Find where the given text appears and provide that cell's center as [X, Y] coordinate. 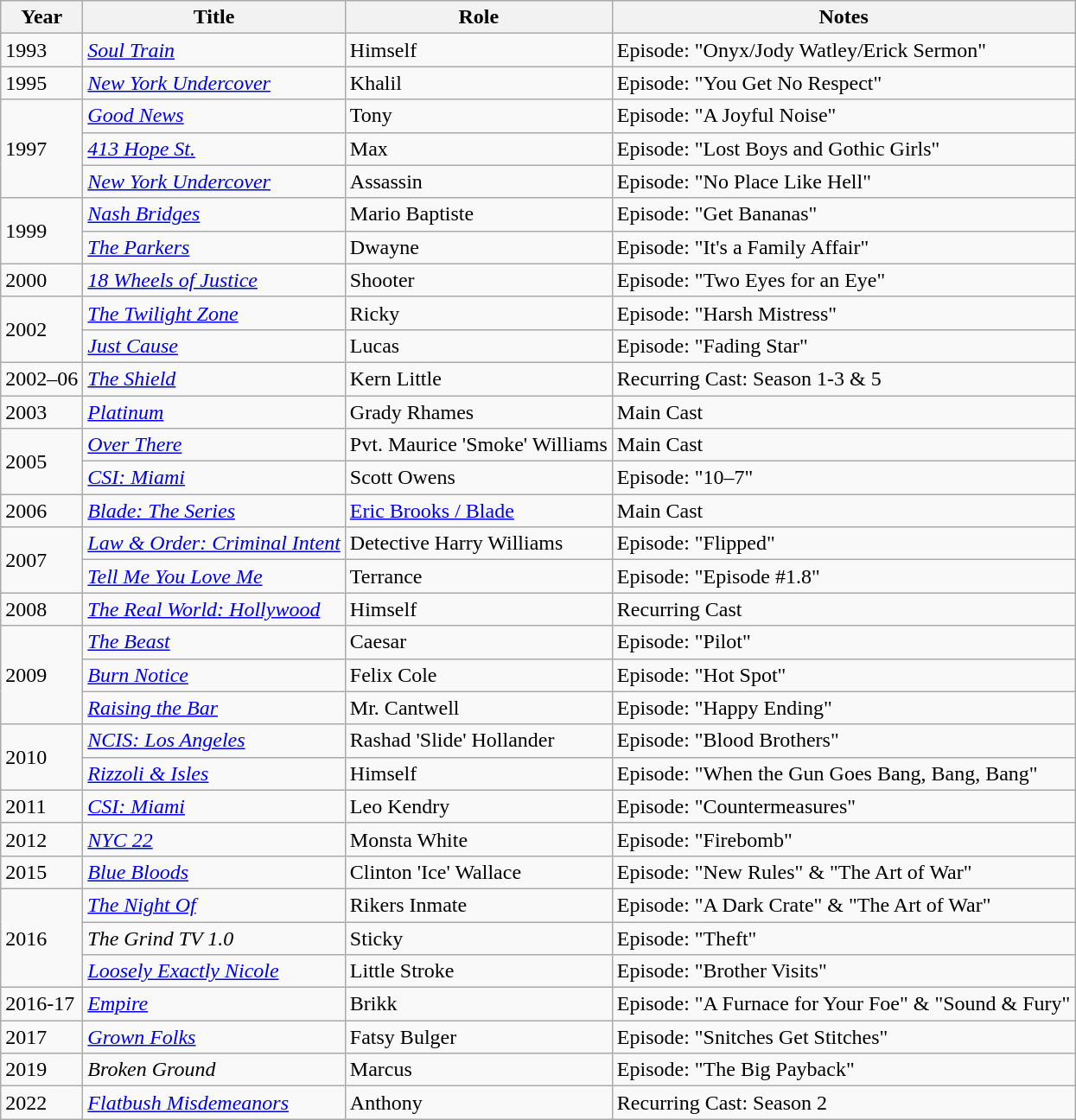
Caesar [479, 642]
The Night Of [214, 905]
Episode: "A Joyful Noise" [844, 116]
Episode: "Fading Star" [844, 346]
Loosely Exactly Nicole [214, 971]
Fatsy Bulger [479, 1037]
Episode: "New Rules" & "The Art of War" [844, 872]
Rikers Inmate [479, 905]
2002 [41, 329]
Max [479, 149]
2016-17 [41, 1004]
Assassin [479, 181]
1997 [41, 149]
2015 [41, 872]
2005 [41, 461]
2000 [41, 280]
Clinton 'Ice' Wallace [479, 872]
Episode: "You Get No Respect" [844, 83]
NYC 22 [214, 839]
Episode: "The Big Payback" [844, 1070]
Recurring Cast: Season 1-3 & 5 [844, 379]
2006 [41, 511]
Burn Notice [214, 675]
Blue Bloods [214, 872]
Rizzoli & Isles [214, 773]
Over There [214, 445]
Nash Bridges [214, 214]
Episode: "Two Eyes for an Eye" [844, 280]
Rashad 'Slide' Hollander [479, 741]
1993 [41, 50]
Grown Folks [214, 1037]
Recurring Cast: Season 2 [844, 1103]
Episode: "Onyx/Jody Watley/Erick Sermon" [844, 50]
Episode: "Pilot" [844, 642]
Shooter [479, 280]
Broken Ground [214, 1070]
Raising the Bar [214, 708]
Episode: "Happy Ending" [844, 708]
Year [41, 17]
Scott Owens [479, 478]
The Beast [214, 642]
Mr. Cantwell [479, 708]
Empire [214, 1004]
Terrance [479, 576]
NCIS: Los Angeles [214, 741]
Grady Rhames [479, 412]
Sticky [479, 938]
Just Cause [214, 346]
Episode: "Episode #1.8" [844, 576]
2008 [41, 609]
413 Hope St. [214, 149]
The Twilight Zone [214, 313]
2002–06 [41, 379]
Law & Order: Criminal Intent [214, 544]
Episode: "Hot Spot" [844, 675]
Detective Harry Williams [479, 544]
Blade: The Series [214, 511]
Little Stroke [479, 971]
Good News [214, 116]
Episode: "Countermeasures" [844, 806]
2012 [41, 839]
Khalil [479, 83]
2019 [41, 1070]
Episode: "Harsh Mistress" [844, 313]
2016 [41, 938]
Episode: "A Furnace for Your Foe" & "Sound & Fury" [844, 1004]
2010 [41, 757]
2022 [41, 1103]
18 Wheels of Justice [214, 280]
Pvt. Maurice 'Smoke' Williams [479, 445]
Tell Me You Love Me [214, 576]
Marcus [479, 1070]
Episode: "Lost Boys and Gothic Girls" [844, 149]
2017 [41, 1037]
Kern Little [479, 379]
Title [214, 17]
2007 [41, 560]
Episode: "A Dark Crate" & "The Art of War" [844, 905]
Platinum [214, 412]
Episode: "Theft" [844, 938]
Episode: "Brother Visits" [844, 971]
Episode: "Firebomb" [844, 839]
The Parkers [214, 247]
Leo Kendry [479, 806]
Monsta White [479, 839]
Notes [844, 17]
1995 [41, 83]
Eric Brooks / Blade [479, 511]
Lucas [479, 346]
2003 [41, 412]
Soul Train [214, 50]
Flatbush Misdemeanors [214, 1103]
Anthony [479, 1103]
Ricky [479, 313]
Mario Baptiste [479, 214]
Role [479, 17]
Dwayne [479, 247]
Episode: "Get Bananas" [844, 214]
Episode: "Flipped" [844, 544]
The Grind TV 1.0 [214, 938]
Episode: "It's a Family Affair" [844, 247]
Tony [479, 116]
2011 [41, 806]
The Real World: Hollywood [214, 609]
Episode: "Snitches Get Stitches" [844, 1037]
Episode: "10–7" [844, 478]
Episode: "No Place Like Hell" [844, 181]
Episode: "Blood Brothers" [844, 741]
Brikk [479, 1004]
Recurring Cast [844, 609]
Felix Cole [479, 675]
The Shield [214, 379]
2009 [41, 675]
1999 [41, 231]
Episode: "When the Gun Goes Bang, Bang, Bang" [844, 773]
